Scan for the cell matching the given text and deliver its [X, Y] coordinate at center. 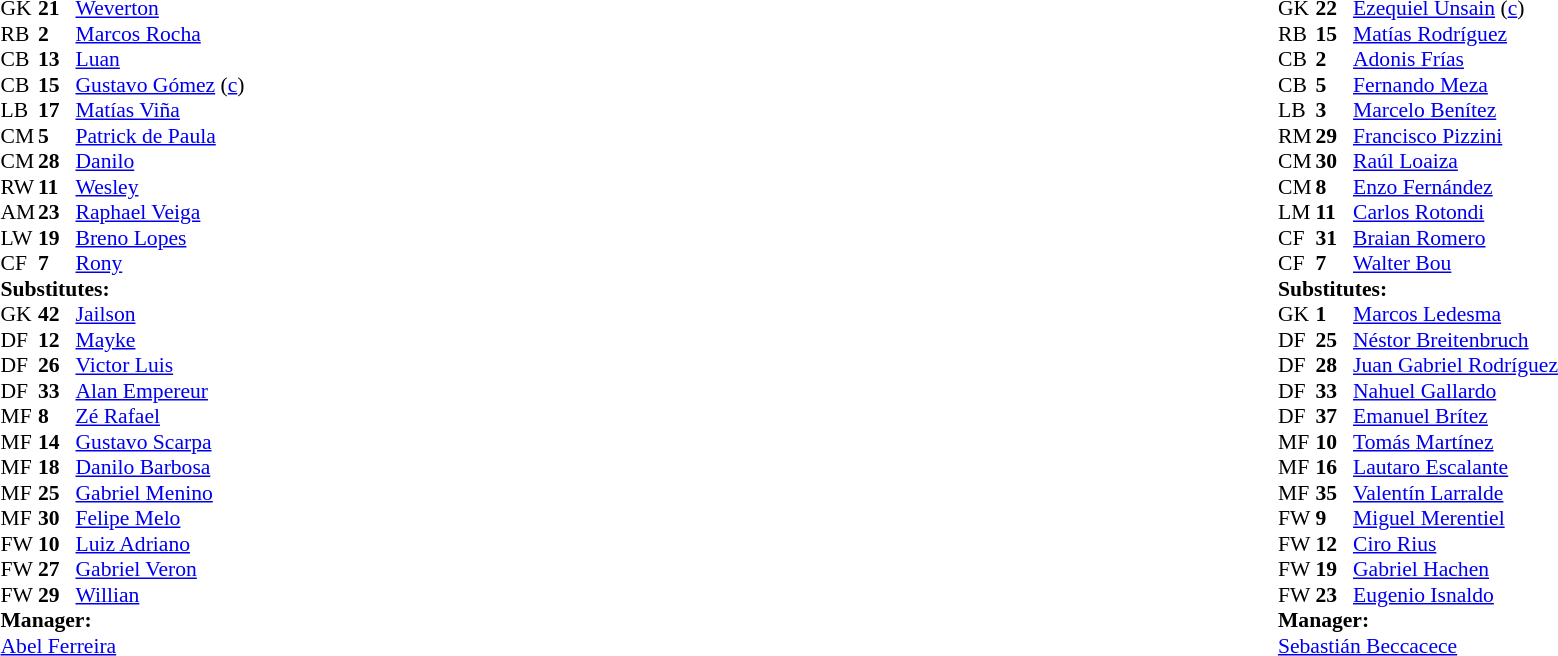
37 [1334, 417]
Lautaro Escalante [1456, 467]
Willian [160, 595]
Ciro Rius [1456, 544]
Breno Lopes [160, 238]
17 [57, 111]
Carlos Rotondi [1456, 213]
35 [1334, 493]
13 [57, 59]
Fernando Meza [1456, 85]
Emanuel Brítez [1456, 417]
Marcos Rocha [160, 34]
27 [57, 569]
Patrick de Paula [160, 136]
Raphael Veiga [160, 213]
Valentín Larralde [1456, 493]
Miguel Merentiel [1456, 519]
Luiz Adriano [160, 544]
1 [1334, 315]
RM [1297, 136]
Mayke [160, 340]
Felipe Melo [160, 519]
Gabriel Menino [160, 493]
Matías Viña [160, 111]
Néstor Breitenbruch [1456, 340]
AM [19, 213]
Zé Rafael [160, 417]
Enzo Fernández [1456, 187]
Marcelo Benítez [1456, 111]
LM [1297, 213]
14 [57, 442]
Tomás Martínez [1456, 442]
Gustavo Gómez (c) [160, 85]
Gabriel Hachen [1456, 569]
Rony [160, 263]
Marcos Ledesma [1456, 315]
Jailson [160, 315]
Victor Luis [160, 365]
Danilo [160, 161]
Eugenio Isnaldo [1456, 595]
Juan Gabriel Rodríguez [1456, 365]
Francisco Pizzini [1456, 136]
Nahuel Gallardo [1456, 391]
Gabriel Veron [160, 569]
RW [19, 187]
Luan [160, 59]
9 [1334, 519]
3 [1334, 111]
Matías Rodríguez [1456, 34]
26 [57, 365]
Adonis Frías [1456, 59]
Danilo Barbosa [160, 467]
42 [57, 315]
31 [1334, 238]
Walter Bou [1456, 263]
LW [19, 238]
Gustavo Scarpa [160, 442]
Wesley [160, 187]
16 [1334, 467]
Raúl Loaiza [1456, 161]
18 [57, 467]
Alan Empereur [160, 391]
Braian Romero [1456, 238]
